Detect which cell encompasses the target text, then output its (X, Y) center coordinate. 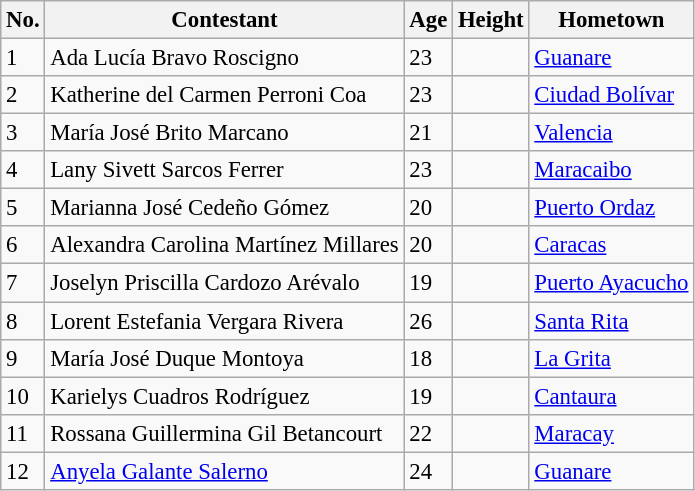
3 (23, 133)
8 (23, 321)
Ciudad Bolívar (612, 95)
Height (491, 20)
Lorent Estefania Vergara Rivera (224, 321)
Joselyn Priscilla Cardozo Arévalo (224, 283)
Hometown (612, 20)
Ada Lucía Bravo Roscigno (224, 58)
Anyela Galante Salerno (224, 471)
7 (23, 283)
Karielys Cuadros Rodríguez (224, 396)
Rossana Guillermina Gil Betancourt (224, 433)
Lany Sivett Sarcos Ferrer (224, 170)
No. (23, 20)
22 (428, 433)
5 (23, 208)
10 (23, 396)
La Grita (612, 358)
Age (428, 20)
Cantaura (612, 396)
11 (23, 433)
4 (23, 170)
9 (23, 358)
María José Duque Montoya (224, 358)
26 (428, 321)
18 (428, 358)
Caracas (612, 245)
Alexandra Carolina Martínez Millares (224, 245)
6 (23, 245)
1 (23, 58)
María José Brito Marcano (224, 133)
Puerto Ordaz (612, 208)
Puerto Ayacucho (612, 283)
Maracaibo (612, 170)
24 (428, 471)
Maracay (612, 433)
Katherine del Carmen Perroni Coa (224, 95)
Valencia (612, 133)
Marianna José Cedeño Gómez (224, 208)
12 (23, 471)
Santa Rita (612, 321)
2 (23, 95)
21 (428, 133)
Contestant (224, 20)
